Provide the [x, y] coordinate of the cell's center where the given text is located.  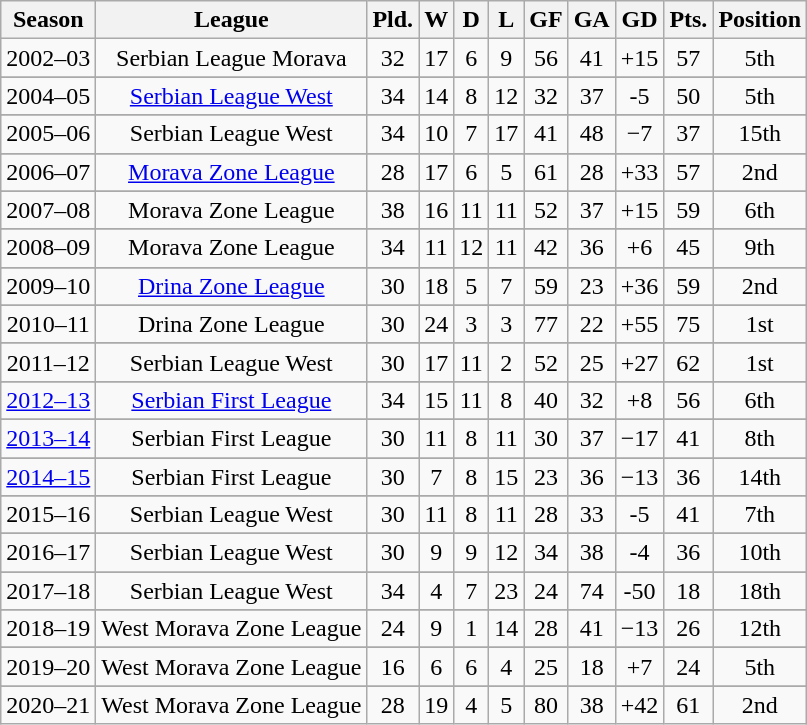
GF [546, 20]
2019–20 [48, 667]
2012–13 [48, 400]
14th [760, 477]
62 [688, 362]
Season [48, 20]
1 [472, 629]
2013–14 [48, 438]
2004–05 [48, 96]
26 [688, 629]
+36 [640, 286]
10 [436, 134]
12th [760, 629]
40 [546, 400]
33 [592, 515]
+7 [640, 667]
GA [592, 20]
10th [760, 553]
42 [546, 248]
+27 [640, 362]
2014–15 [48, 477]
9th [760, 248]
22 [592, 324]
2020–21 [48, 705]
8th [760, 438]
80 [546, 705]
18th [760, 591]
2008–09 [48, 248]
Position [760, 20]
74 [592, 591]
2005–06 [48, 134]
League [232, 20]
Serbian League Morava [232, 58]
50 [688, 96]
W [436, 20]
-4 [640, 553]
+8 [640, 400]
+33 [640, 172]
2009–10 [48, 286]
Pld. [393, 20]
2015–16 [48, 515]
19 [436, 705]
77 [546, 324]
7th [760, 515]
+6 [640, 248]
2011–12 [48, 362]
−17 [640, 438]
2002–03 [48, 58]
GD [640, 20]
−7 [640, 134]
45 [688, 248]
2 [506, 362]
2016–17 [48, 553]
L [506, 20]
48 [592, 134]
2007–08 [48, 210]
+55 [640, 324]
75 [688, 324]
-50 [640, 591]
Pts. [688, 20]
15th [760, 134]
2017–18 [48, 591]
2006–07 [48, 172]
2010–11 [48, 324]
+42 [640, 705]
2018–19 [48, 629]
D [472, 20]
